For the text-containing cell, return its midpoint in [x, y] coordinate format. 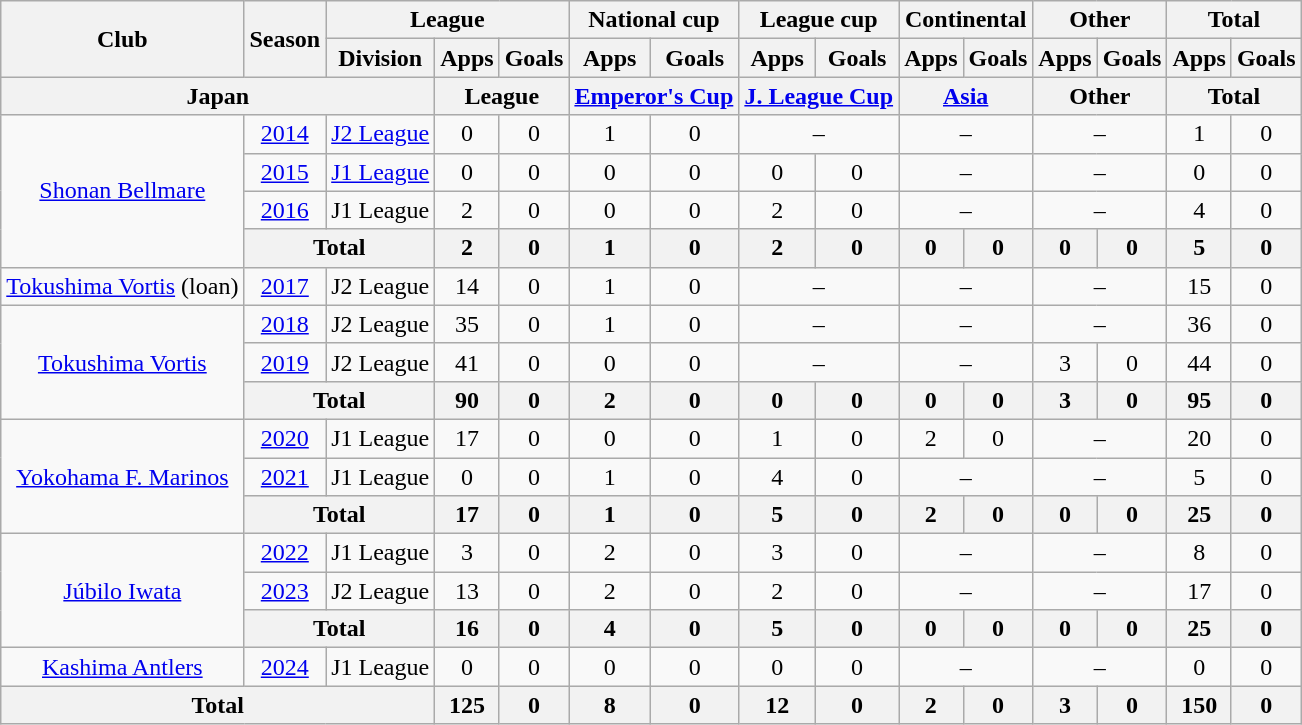
13 [467, 591]
2014 [285, 134]
125 [467, 705]
National cup [654, 20]
2016 [285, 210]
12 [778, 705]
Kashima Antlers [122, 667]
Yokohama F. Marinos [122, 476]
20 [1199, 438]
Tokushima Vortis [122, 362]
2019 [285, 362]
League cup [819, 20]
150 [1199, 705]
Tokushima Vortis (loan) [122, 286]
2018 [285, 324]
2017 [285, 286]
14 [467, 286]
Emperor's Cup [654, 96]
J. League Cup [819, 96]
95 [1199, 400]
36 [1199, 324]
2021 [285, 477]
44 [1199, 362]
90 [467, 400]
2024 [285, 667]
2015 [285, 172]
2020 [285, 438]
Japan [218, 96]
2022 [285, 553]
41 [467, 362]
16 [467, 629]
Season [285, 39]
Asia [966, 96]
Club [122, 39]
35 [467, 324]
Shonan Bellmare [122, 191]
Continental [966, 20]
Division [380, 58]
15 [1199, 286]
2023 [285, 591]
Júbilo Iwata [122, 591]
